Determine the [X, Y] coordinate at the center of the cell enclosing the given text.  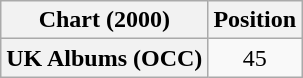
Chart (2000) [104, 20]
45 [255, 58]
Position [255, 20]
UK Albums (OCC) [104, 58]
